Scan for the cell matching the given text and deliver its (X, Y) coordinate at center. 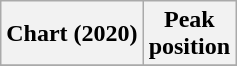
Chart (2020) (72, 34)
Peakposition (189, 34)
